Identify which cell holds the provided text, then report its (X, Y) central coordinate. 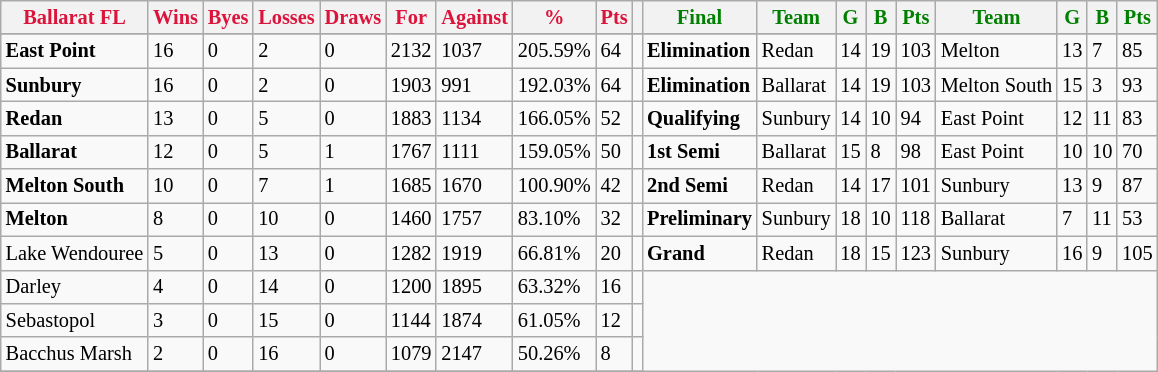
1757 (474, 219)
1670 (474, 186)
Lake Wendouree (74, 253)
Losses (286, 17)
Bacchus Marsh (74, 354)
1134 (474, 118)
1685 (411, 186)
1144 (411, 320)
32 (614, 219)
Final (700, 17)
83 (1137, 118)
1883 (411, 118)
98 (916, 152)
Against (474, 17)
50.26% (554, 354)
42 (614, 186)
Preliminary (700, 219)
1767 (411, 152)
1079 (411, 354)
Byes (228, 17)
1st Semi (700, 152)
105 (1137, 253)
Sebastopol (74, 320)
100.90% (554, 186)
2nd Semi (700, 186)
53 (1137, 219)
159.05% (554, 152)
123 (916, 253)
83.10% (554, 219)
For (411, 17)
20 (614, 253)
50 (614, 152)
70 (1137, 152)
52 (614, 118)
1874 (474, 320)
1200 (411, 287)
87 (1137, 186)
1895 (474, 287)
166.05% (554, 118)
17 (881, 186)
Darley (74, 287)
94 (916, 118)
93 (1137, 85)
63.32% (554, 287)
1111 (474, 152)
85 (1137, 51)
Qualifying (700, 118)
Ballarat FL (74, 17)
1460 (411, 219)
61.05% (554, 320)
118 (916, 219)
192.03% (554, 85)
1903 (411, 85)
Grand (700, 253)
66.81% (554, 253)
1037 (474, 51)
1919 (474, 253)
4 (176, 287)
2132 (411, 51)
% (554, 17)
1282 (411, 253)
991 (474, 85)
2147 (474, 354)
Wins (176, 17)
101 (916, 186)
205.59% (554, 51)
Draws (353, 17)
